Search for the cell housing the specified text and yield its [X, Y] center coordinate. 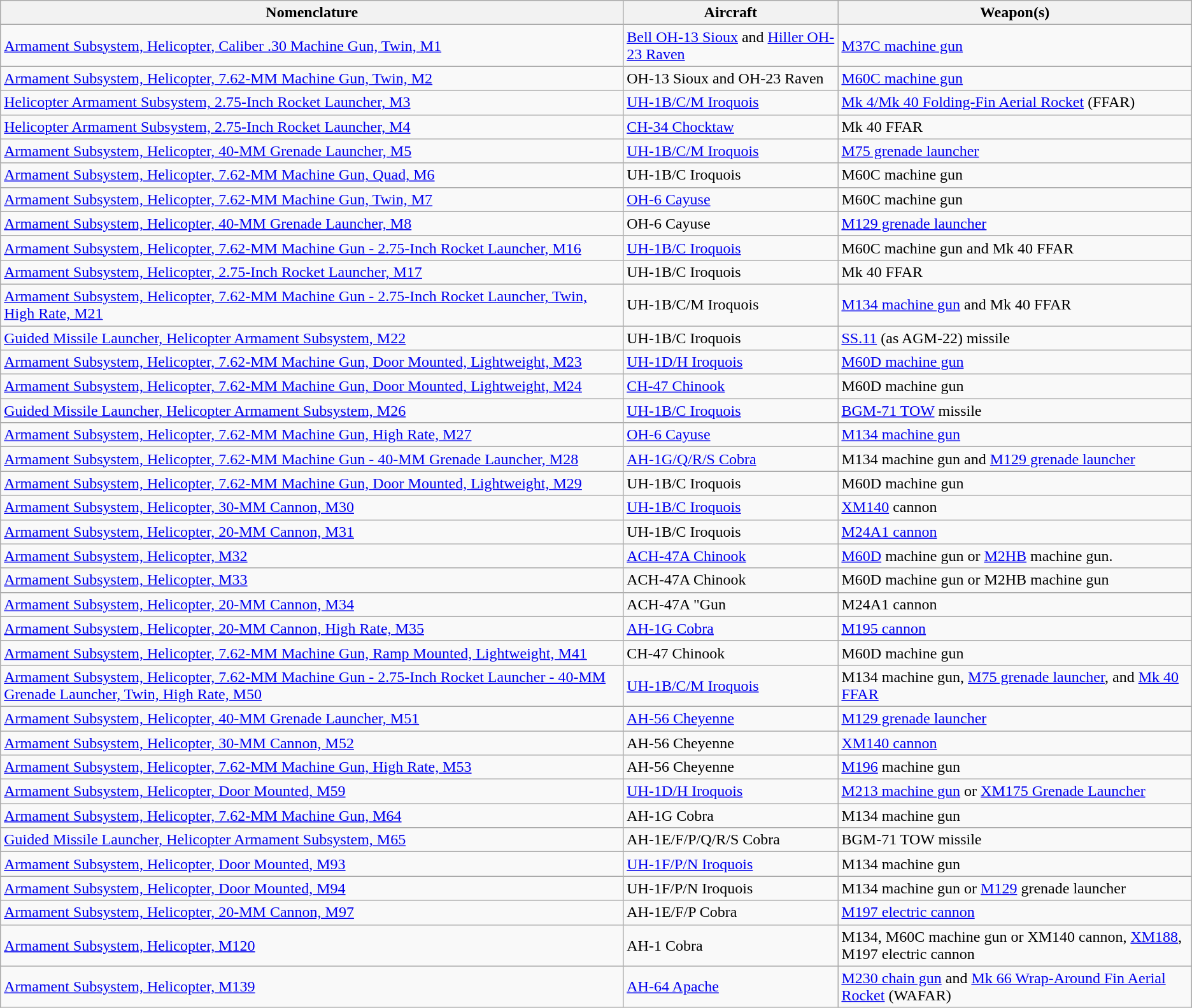
Bell OH-13 Sioux and Hiller OH-23 Raven [731, 46]
AH-1G/Q/R/S Cobra [731, 459]
M60C machine gun and Mk 40 FFAR [1015, 248]
M134, M60C machine gun or XM140 cannon, XM188, M197 electric cannon [1015, 945]
Armament Subsystem, Helicopter, 7.62-MM Machine Gun, Door Mounted, Lightweight, M29 [312, 483]
Nomenclature [312, 13]
ACH-47A "Gun [731, 604]
Armament Subsystem, Helicopter, M33 [312, 580]
Armament Subsystem, Helicopter, Door Mounted, M59 [312, 791]
Armament Subsystem, Helicopter, 40-MM Grenade Launcher, M51 [312, 718]
Armament Subsystem, Helicopter, 7.62-MM Machine Gun, Door Mounted, Lightweight, M23 [312, 362]
SS.11 (as AGM-22) missile [1015, 338]
Armament Subsystem, Helicopter, 7.62-MM Machine Gun - 2.75-Inch Rocket Launcher - 40-MM Grenade Launcher, Twin, High Rate, M50 [312, 685]
Guided Missile Launcher, Helicopter Armament Subsystem, M26 [312, 411]
Armament Subsystem, Helicopter, 30-MM Cannon, M30 [312, 508]
M134 machine gun and Mk 40 FFAR [1015, 304]
Armament Subsystem, Helicopter, Door Mounted, M94 [312, 888]
M195 cannon [1015, 628]
Armament Subsystem, Helicopter, 20-MM Cannon, M97 [312, 912]
M197 electric cannon [1015, 912]
M60D machine gun or M2HB machine gun. [1015, 556]
Armament Subsystem, Helicopter, 40-MM Grenade Launcher, M5 [312, 151]
Armament Subsystem, Helicopter, 7.62-MM Machine Gun - 2.75-Inch Rocket Launcher, M16 [312, 248]
CH-34 Chocktaw [731, 127]
M37C machine gun [1015, 46]
Armament Subsystem, Helicopter, 7.62-MM Machine Gun, Quad, M6 [312, 175]
Armament Subsystem, Helicopter, 2.75-Inch Rocket Launcher, M17 [312, 272]
Helicopter Armament Subsystem, 2.75-Inch Rocket Launcher, M3 [312, 103]
Armament Subsystem, Helicopter, 7.62-MM Machine Gun, High Rate, M53 [312, 767]
Armament Subsystem, Helicopter, 7.62-MM Machine Gun, High Rate, M27 [312, 435]
Armament Subsystem, Helicopter, 20-MM Cannon, High Rate, M35 [312, 628]
AH-1E/F/P/Q/R/S Cobra [731, 840]
Armament Subsystem, Helicopter, 40-MM Grenade Launcher, M8 [312, 224]
Armament Subsystem, Helicopter, 7.62-MM Machine Gun - 2.75-Inch Rocket Launcher, Twin, High Rate, M21 [312, 304]
Weapon(s) [1015, 13]
Armament Subsystem, Helicopter, M120 [312, 945]
M230 chain gun and Mk 66 Wrap-Around Fin Aerial Rocket (WAFAR) [1015, 987]
Armament Subsystem, Helicopter, Caliber .30 Machine Gun, Twin, M1 [312, 46]
M134 machine gun, M75 grenade launcher, and Mk 40 FFAR [1015, 685]
Armament Subsystem, Helicopter, 7.62-MM Machine Gun, M64 [312, 816]
Armament Subsystem, Helicopter, M32 [312, 556]
Guided Missile Launcher, Helicopter Armament Subsystem, M22 [312, 338]
Armament Subsystem, Helicopter, 30-MM Cannon, M52 [312, 743]
AH-1E/F/P Cobra [731, 912]
Armament Subsystem, Helicopter, 7.62-MM Machine Gun, Twin, M2 [312, 78]
Armament Subsystem, Helicopter, 20-MM Cannon, M34 [312, 604]
M75 grenade launcher [1015, 151]
Helicopter Armament Subsystem, 2.75-Inch Rocket Launcher, M4 [312, 127]
Armament Subsystem, Helicopter, 20-MM Cannon, M31 [312, 532]
Armament Subsystem, Helicopter, 7.62-MM Machine Gun, Ramp Mounted, Lightweight, M41 [312, 653]
M134 machine gun or M129 grenade launcher [1015, 888]
OH-13 Sioux and OH-23 Raven [731, 78]
Armament Subsystem, Helicopter, 7.62-MM Machine Gun, Twin, M7 [312, 199]
M60D machine gun or M2HB machine gun [1015, 580]
M134 machine gun and M129 grenade launcher [1015, 459]
Armament Subsystem, Helicopter, 7.62-MM Machine Gun - 40-MM Grenade Launcher, M28 [312, 459]
Armament Subsystem, Helicopter, M139 [312, 987]
AH-1 Cobra [731, 945]
M213 machine gun or XM175 Grenade Launcher [1015, 791]
Aircraft [731, 13]
Armament Subsystem, Helicopter, Door Mounted, M93 [312, 864]
Guided Missile Launcher, Helicopter Armament Subsystem, M65 [312, 840]
M196 machine gun [1015, 767]
Armament Subsystem, Helicopter, 7.62-MM Machine Gun, Door Mounted, Lightweight, M24 [312, 387]
Mk 4/Mk 40 Folding-Fin Aerial Rocket (FFAR) [1015, 103]
AH-64 Apache [731, 987]
